Pinpoint the cell where the given text exists, returning its [X, Y] midpoint coordinate. 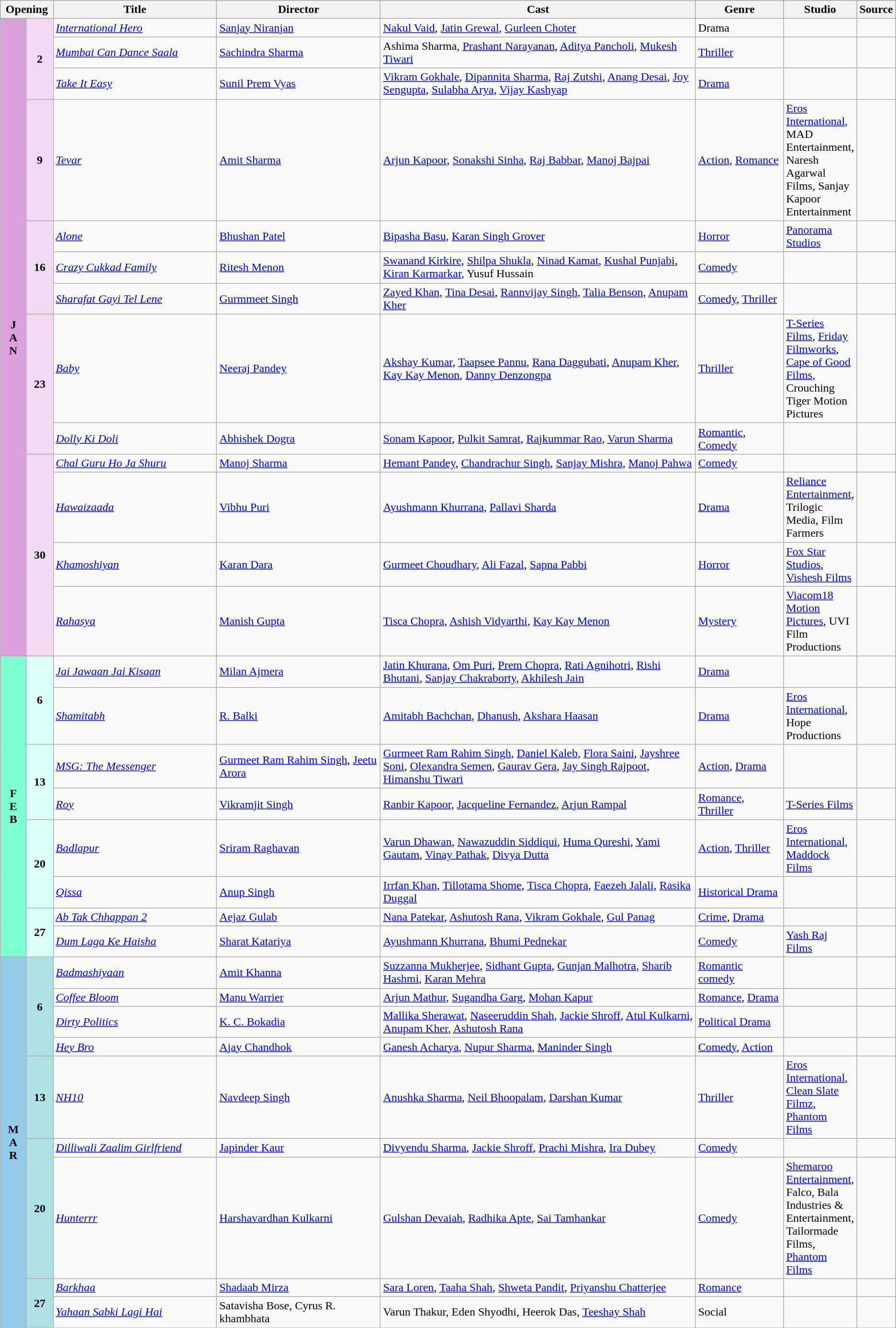
Sara Loren, Taaha Shah, Shweta Pandit, Priyanshu Chatterjee [538, 1288]
Nana Patekar, Ashutosh Rana, Vikram Gokhale, Gul Panag [538, 917]
Viacom18 Motion Pictures, UVI Film Productions [820, 621]
FEB [13, 807]
Sharafat Gayi Tel Lene [135, 299]
Eros International, Maddock Films [820, 848]
Political Drama [739, 1022]
Navdeep Singh [299, 1097]
Amitabh Bachchan, Dhanush, Akshara Haasan [538, 716]
Bipasha Basu, Karan Singh Grover [538, 236]
Ganesh Acharya, Nupur Sharma, Maninder Singh [538, 1047]
Sunil Prem Vyas [299, 83]
Take It Easy [135, 83]
Anushka Sharma, Neil Bhoopalam, Darshan Kumar [538, 1097]
9 [40, 160]
Eros International, Clean Slate Filmz, Phantom Films [820, 1097]
Alone [135, 236]
Studio [820, 10]
Hunterrr [135, 1217]
MAR [13, 1142]
International Hero [135, 28]
Romance, Thriller [739, 804]
Tisca Chopra, Ashish Vidyarthi, Kay Kay Menon [538, 621]
K. C. Bokadia [299, 1022]
Gurmeet Ram Rahim Singh, Daniel Kaleb, Flora Saini, Jayshree Soni, Olexandra Semen, Gaurav Gera, Jay Singh Rajpoot, Himanshu Tiwari [538, 766]
Satavisha Bose, Cyrus R. khambhata [299, 1313]
Ajay Chandhok [299, 1047]
Chal Guru Ho Ja Shuru [135, 463]
Baby [135, 369]
Title [135, 10]
Qissa [135, 892]
Vibhu Puri [299, 507]
Arjun Mathur, Sugandha Garg, Mohan Kapur [538, 997]
Hawaizaada [135, 507]
Tevar [135, 160]
Shamitabh [135, 716]
Romance, Drama [739, 997]
Zayed Khan, Tina Desai, Rannvijay Singh, Talia Benson, Anupam Kher [538, 299]
MSG: The Messenger [135, 766]
Sriram Raghavan [299, 848]
Cast [538, 10]
Dilliwali Zaalim Girlfriend [135, 1148]
Dirty Politics [135, 1022]
Karan Dara [299, 564]
Ab Tak Chhappan 2 [135, 917]
16 [40, 267]
Rahasya [135, 621]
Opening [27, 10]
Mumbai Can Dance Saala [135, 53]
Comedy, Thriller [739, 299]
Sanjay Niranjan [299, 28]
Sachindra Sharma [299, 53]
R. Balki [299, 716]
Sonam Kapoor, Pulkit Samrat, Rajkummar Rao, Varun Sharma [538, 439]
Romantic, Comedy [739, 439]
Barkhaa [135, 1288]
Yahaan Sabki Lagi Hai [135, 1313]
Mallika Sherawat, Naseeruddin Shah, Jackie Shroff, Atul Kulkarni, Anupam Kher, Ashutosh Rana [538, 1022]
Fox Star Studios, Vishesh Films [820, 564]
Varun Dhawan, Nawazuddin Siddiqui, Huma Qureshi, Yami Gautam, Vinay Pathak, Divya Dutta [538, 848]
Badlapur [135, 848]
Romance [739, 1288]
Bhushan Patel [299, 236]
Sharat Katariya [299, 941]
Action, Romance [739, 160]
Japinder Kaur [299, 1148]
Aejaz Gulab [299, 917]
Vikram Gokhale, Dipannita Sharma, Raj Zutshi, Anang Desai, Joy Sengupta, Sulabha Arya, Vijay Kashyap [538, 83]
JAN [13, 338]
Badmashiyaan [135, 973]
2 [40, 59]
30 [40, 555]
Yash Raj Films [820, 941]
Ranbir Kapoor, Jacqueline Fernandez, Arjun Rampal [538, 804]
Panorama Studios [820, 236]
Eros International, MAD Entertainment, Naresh Agarwal Films, Sanjay Kapoor Entertainment [820, 160]
Suzzanna Mukherjee, Sidhant Gupta, Gunjan Malhotra, Sharib Hashmi, Karan Mehra [538, 973]
Roy [135, 804]
Khamoshiyan [135, 564]
Gulshan Devaiah, Radhika Apte, Sai Tamhankar [538, 1217]
Arjun Kapoor, Sonakshi Sinha, Raj Babbar, Manoj Bajpai [538, 160]
Dum Laga Ke Haisha [135, 941]
Swanand Kirkire, Shilpa Shukla, Ninad Kamat, Kushal Punjabi, Kiran Karmarkar, Yusuf Hussain [538, 267]
T-Series Films, Friday Filmworks, Cape of Good Films, Crouching Tiger Motion Pictures [820, 369]
Neeraj Pandey [299, 369]
Gurmeet Ram Rahim Singh, Jeetu Arora [299, 766]
Shemaroo Entertainment, Falco, Bala Industries & Entertainment, Tailormade Films, Phantom Films [820, 1217]
Crazy Cukkad Family [135, 267]
Source [876, 10]
Amit Sharma [299, 160]
Varun Thakur, Eden Shyodhi, Heerok Das, Teeshay Shah [538, 1313]
Irrfan Khan, Tillotama Shome, Tisca Chopra, Faezeh Jalali, Rasika Duggal [538, 892]
Mystery [739, 621]
Genre [739, 10]
Coffee Bloom [135, 997]
Vikramjit Singh [299, 804]
Harshavardhan Kulkarni [299, 1217]
Director [299, 10]
23 [40, 384]
Manu Warrier [299, 997]
Amit Khanna [299, 973]
Action, Thriller [739, 848]
Reliance Entertainment, Trilogic Media, Film Farmers [820, 507]
Divyendu Sharma, Jackie Shroff, Prachi Mishra, Ira Dubey [538, 1148]
T-Series Films [820, 804]
Dolly Ki Doli [135, 439]
Hemant Pandey, Chandrachur Singh, Sanjay Mishra, Manoj Pahwa [538, 463]
Gurmmeet Singh [299, 299]
Jatin Khurana, Om Puri, Prem Chopra, Rati Agnihotri, Rishi Bhutani, Sanjay Chakraborty, Akhilesh Jain [538, 672]
Comedy, Action [739, 1047]
Ritesh Menon [299, 267]
Akshay Kumar, Taapsee Pannu, Rana Daggubati, Anupam Kher, Kay Kay Menon, Danny Denzongpa [538, 369]
Manish Gupta [299, 621]
Nakul Vaid, Jatin Grewal, Gurleen Choter [538, 28]
Ashima Sharma, Prashant Narayanan, Aditya Pancholi, Mukesh Tiwari [538, 53]
Abhishek Dogra [299, 439]
Milan Ajmera [299, 672]
Jai Jawaan Jai Kisaan [135, 672]
NH10 [135, 1097]
Eros International, Hope Productions [820, 716]
Shadaab Mirza [299, 1288]
Manoj Sharma [299, 463]
Romantic comedy [739, 973]
Anup Singh [299, 892]
Social [739, 1313]
Hey Bro [135, 1047]
Action, Drama [739, 766]
Ayushmann Khurrana, Pallavi Sharda [538, 507]
Ayushmann Khurrana, Bhumi Pednekar [538, 941]
Historical Drama [739, 892]
Crime, Drama [739, 917]
Gurmeet Choudhary, Ali Fazal, Sapna Pabbi [538, 564]
